Extract the [x, y] coordinate from the center of the cell holding the provided text.  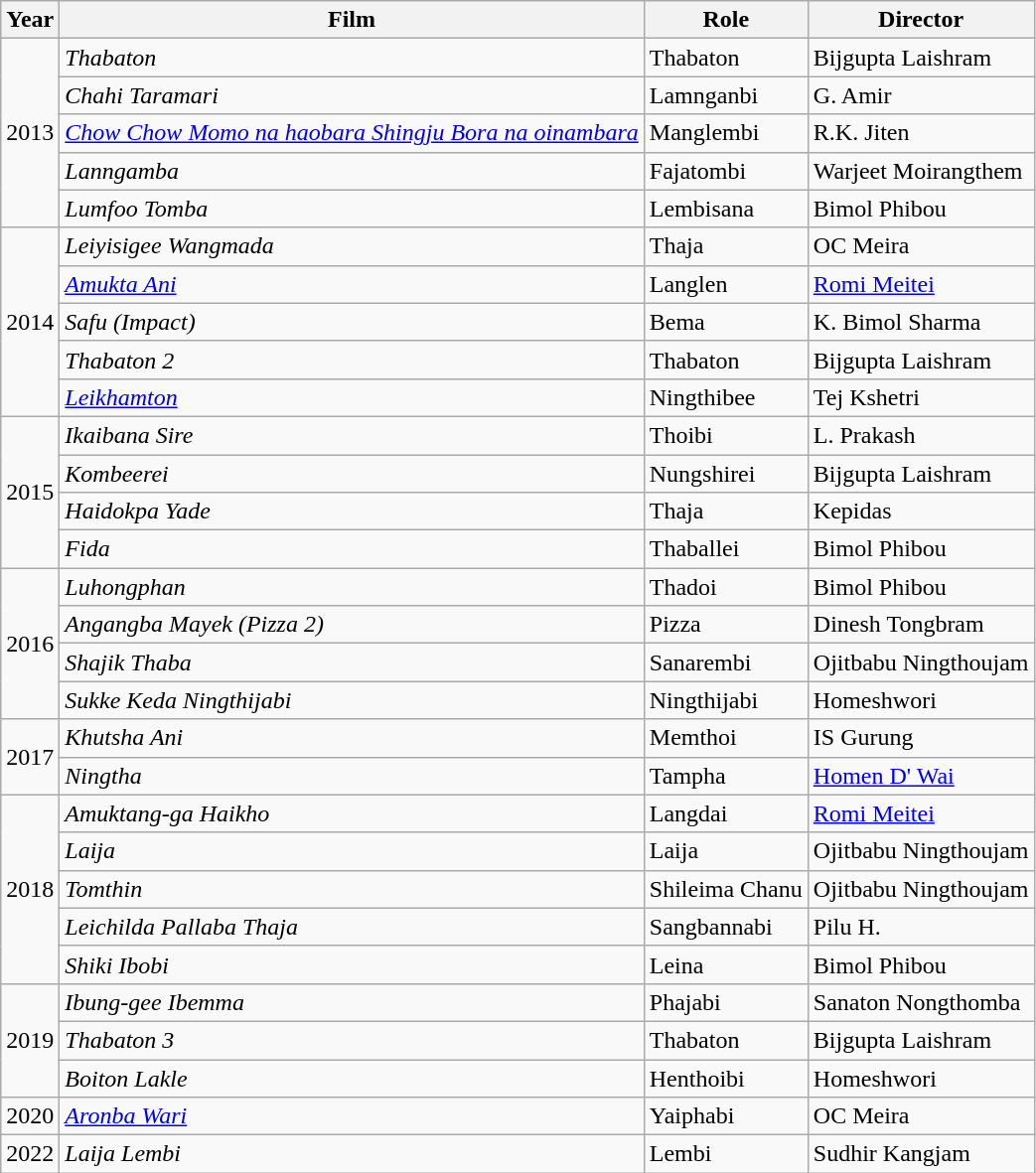
Director [921, 20]
Phajabi [725, 1002]
Bema [725, 322]
Leichilda Pallaba Thaja [352, 927]
Lamnganbi [725, 95]
Homen D' Wai [921, 776]
Lembi [725, 1154]
Dinesh Tongbram [921, 625]
Tomthin [352, 889]
K. Bimol Sharma [921, 322]
Thadoi [725, 587]
Haidokpa Yade [352, 512]
2019 [30, 1040]
Ningtha [352, 776]
Leiyisigee Wangmada [352, 246]
Fida [352, 549]
Pizza [725, 625]
Ningthijabi [725, 700]
Role [725, 20]
2017 [30, 757]
Khutsha Ani [352, 738]
Thabaton 3 [352, 1040]
Aronba Wari [352, 1116]
Boiton Lakle [352, 1078]
L. Prakash [921, 435]
Sanarembi [725, 662]
Henthoibi [725, 1078]
2022 [30, 1154]
Leina [725, 964]
Pilu H. [921, 927]
Amukta Ani [352, 284]
Thoibi [725, 435]
Sudhir Kangjam [921, 1154]
Ikaibana Sire [352, 435]
Langdai [725, 813]
Ibung-gee Ibemma [352, 1002]
Safu (Impact) [352, 322]
Film [352, 20]
Fajatombi [725, 171]
Lumfoo Tomba [352, 209]
Amuktang-ga Haikho [352, 813]
Angangba Mayek (Pizza 2) [352, 625]
Luhongphan [352, 587]
Langlen [725, 284]
Warjeet Moirangthem [921, 171]
Chahi Taramari [352, 95]
Ningthibee [725, 397]
Shileima Chanu [725, 889]
2020 [30, 1116]
2018 [30, 889]
IS Gurung [921, 738]
2015 [30, 492]
Leikhamton [352, 397]
2014 [30, 322]
Shajik Thaba [352, 662]
Memthoi [725, 738]
Lanngamba [352, 171]
2016 [30, 644]
Kombeerei [352, 474]
Kepidas [921, 512]
Manglembi [725, 133]
Tej Kshetri [921, 397]
Thaballei [725, 549]
Tampha [725, 776]
Sanaton Nongthomba [921, 1002]
Sangbannabi [725, 927]
Thabaton 2 [352, 360]
G. Amir [921, 95]
R.K. Jiten [921, 133]
Lembisana [725, 209]
2013 [30, 133]
Yaiphabi [725, 1116]
Chow Chow Momo na haobara Shingju Bora na oinambara [352, 133]
Year [30, 20]
Shiki Ibobi [352, 964]
Sukke Keda Ningthijabi [352, 700]
Nungshirei [725, 474]
Laija Lembi [352, 1154]
